Detect which cell encompasses the target text, then output its [x, y] center coordinate. 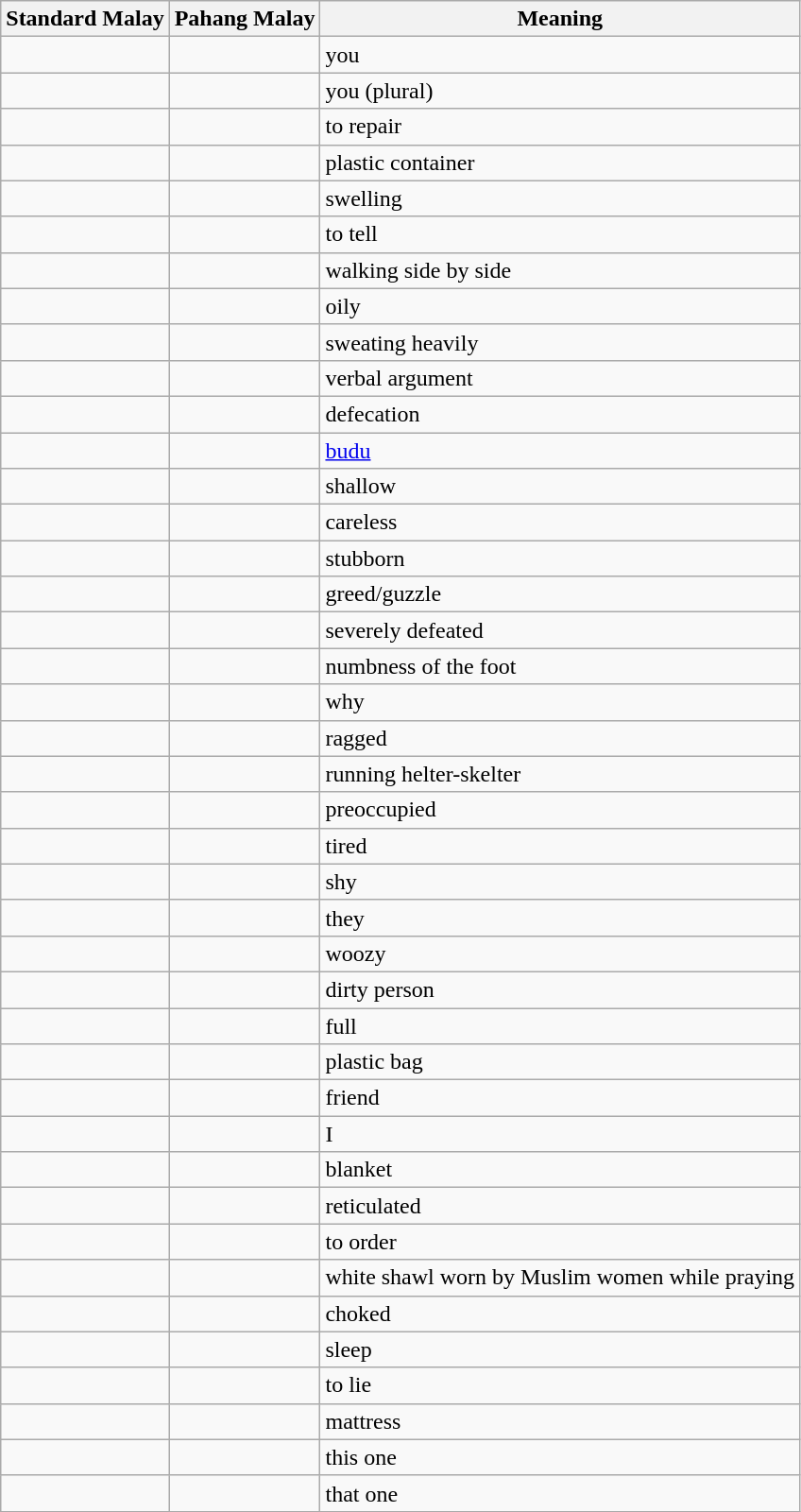
Pahang Malay [245, 19]
to order [560, 1242]
they [560, 918]
to repair [560, 127]
shy [560, 882]
to tell [560, 234]
Meaning [560, 19]
sleep [560, 1349]
woozy [560, 954]
tired [560, 846]
ragged [560, 738]
verbal argument [560, 378]
that one [560, 1493]
friend [560, 1098]
defecation [560, 414]
severely defeated [560, 630]
running helter-skelter [560, 774]
stubborn [560, 558]
you [560, 55]
full [560, 1025]
I [560, 1134]
oily [560, 306]
numbness of the foot [560, 666]
you (plural) [560, 91]
reticulated [560, 1206]
preoccupied [560, 810]
this one [560, 1457]
plastic container [560, 163]
choked [560, 1314]
blanket [560, 1170]
white shawl worn by Muslim women while praying [560, 1278]
why [560, 702]
dirty person [560, 989]
careless [560, 523]
walking side by side [560, 270]
sweating heavily [560, 342]
shallow [560, 487]
to lie [560, 1385]
Standard Malay [85, 19]
budu [560, 451]
plastic bag [560, 1062]
mattress [560, 1421]
swelling [560, 198]
greed/guzzle [560, 594]
